Capture the cell that displays the provided text and extract its (x, y) central coordinate. 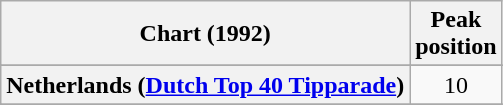
Peakposition (456, 34)
Chart (1992) (206, 34)
Netherlands (Dutch Top 40 Tipparade) (206, 85)
10 (456, 85)
